Locate the cell with the specified text and output its [X, Y] center coordinate. 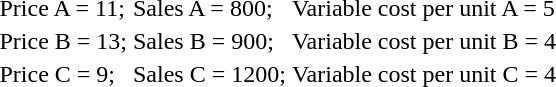
Sales B = 900; [210, 41]
